Pinpoint the cell where the given text exists, returning its [x, y] midpoint coordinate. 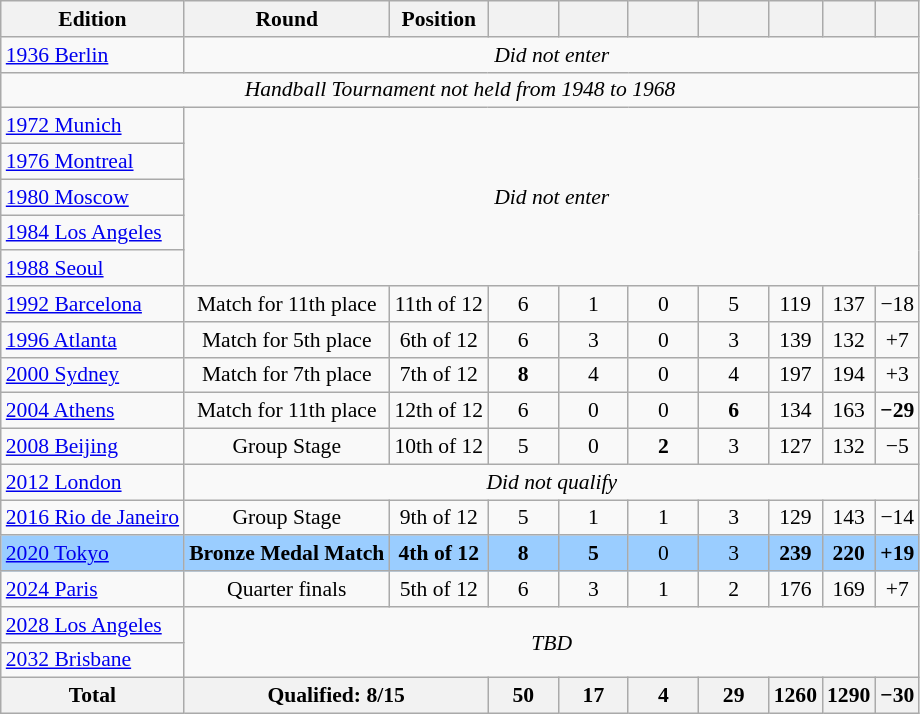
143 [848, 518]
2012 London [92, 482]
1984 Los Angeles [92, 233]
11th of 12 [438, 304]
1996 Atlanta [92, 340]
134 [796, 411]
Match for 5th place [286, 340]
2008 Beijing [92, 447]
Round [286, 19]
−18 [897, 304]
119 [796, 304]
6th of 12 [438, 340]
17 [593, 696]
Bronze Medal Match [286, 554]
2004 Athens [92, 411]
2024 Paris [92, 589]
2016 Rio de Janeiro [92, 518]
1936 Berlin [92, 55]
5th of 12 [438, 589]
50 [523, 696]
163 [848, 411]
2000 Sydney [92, 375]
129 [796, 518]
+3 [897, 375]
4th of 12 [438, 554]
Position [438, 19]
Quarter finals [286, 589]
1980 Moscow [92, 197]
Edition [92, 19]
137 [848, 304]
Handball Tournament not held from 1948 to 1968 [460, 90]
−30 [897, 696]
7th of 12 [438, 375]
2032 Brisbane [92, 660]
239 [796, 554]
1290 [848, 696]
−5 [897, 447]
TBD [552, 642]
2020 Tokyo [92, 554]
−14 [897, 518]
194 [848, 375]
197 [796, 375]
1972 Munich [92, 126]
127 [796, 447]
1976 Montreal [92, 162]
Match for 7th place [286, 375]
176 [796, 589]
29 [734, 696]
2028 Los Angeles [92, 625]
10th of 12 [438, 447]
1988 Seoul [92, 269]
139 [796, 340]
12th of 12 [438, 411]
169 [848, 589]
1260 [796, 696]
9th of 12 [438, 518]
Qualified: 8/15 [336, 696]
1992 Barcelona [92, 304]
Total [92, 696]
−29 [897, 411]
Did not qualify [552, 482]
220 [848, 554]
+19 [897, 554]
